Extract the [x, y] coordinate from the center of the cell holding the provided text.  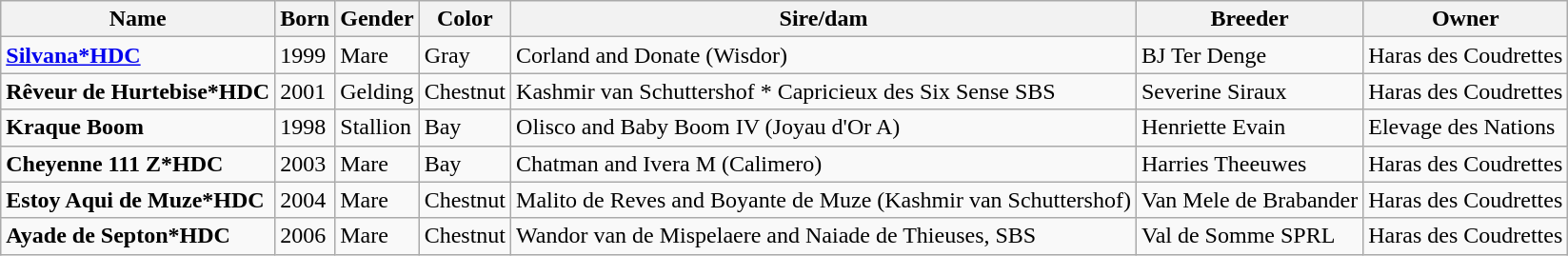
Silvana*HDC [138, 55]
Rêveur de Hurtebise*HDC [138, 91]
2001 [305, 91]
Wandor van de Mispelaere and Naiade de Thieuses, SBS [824, 236]
Val de Somme SPRL [1249, 236]
Chatman and Ivera M (Calimero) [824, 164]
Malito de Reves and Boyante de Muze (Kashmir van Schuttershof) [824, 200]
Stallion [377, 128]
Born [305, 19]
Name [138, 19]
2004 [305, 200]
Elevage des Nations [1466, 128]
Owner [1466, 19]
Olisco and Baby Boom IV (Joyau d'Or A) [824, 128]
BJ Ter Denge [1249, 55]
Gelding [377, 91]
Color [465, 19]
1998 [305, 128]
Kashmir van Schuttershof * Capricieux des Six Sense SBS [824, 91]
1999 [305, 55]
Cheyenne 111 Z*HDC [138, 164]
2003 [305, 164]
Sire/dam [824, 19]
Gender [377, 19]
Corland and Donate (Wisdor) [824, 55]
Gray [465, 55]
Estoy Aqui de Muze*HDC [138, 200]
Henriette Evain [1249, 128]
Breeder [1249, 19]
2006 [305, 236]
Kraque Boom [138, 128]
Harries Theeuwes [1249, 164]
Ayade de Septon*HDC [138, 236]
Van Mele de Brabander [1249, 200]
Severine Siraux [1249, 91]
